Locate the cell with the specified text and output its (x, y) center coordinate. 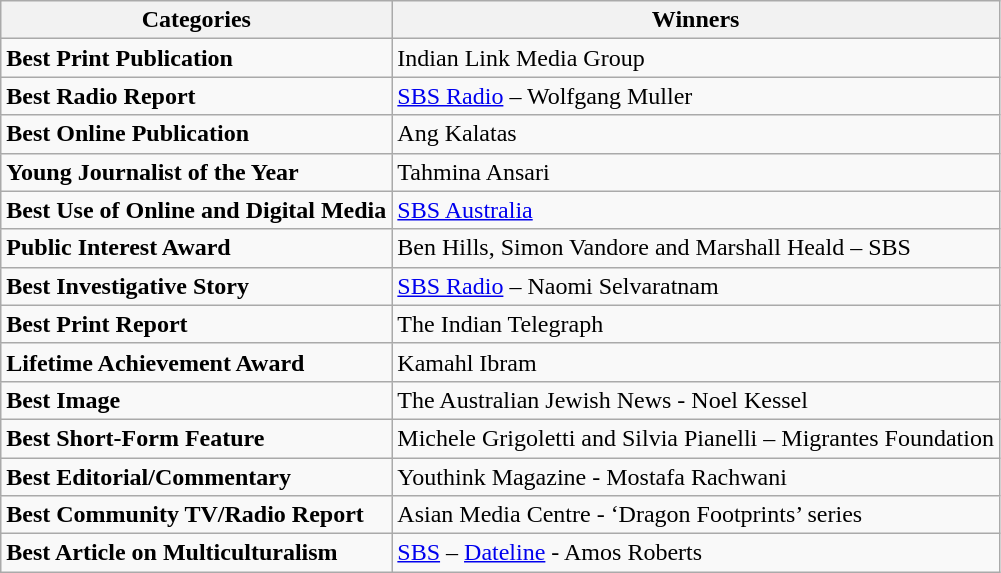
Lifetime Achievement Award (196, 362)
Michele Grigoletti and Silvia Pianelli – Migrantes Foundation (696, 438)
Best Short-Form Feature (196, 438)
Best Online Publication (196, 134)
Best Image (196, 400)
Kamahl Ibram (696, 362)
Indian Link Media Group (696, 58)
Winners (696, 20)
Best Investigative Story (196, 286)
Categories (196, 20)
Asian Media Centre - ‘Dragon Footprints’ series (696, 515)
Best Use of Online and Digital Media (196, 210)
Best Editorial/Commentary (196, 477)
SBS Radio – Naomi Selvaratnam (696, 286)
Best Radio Report (196, 96)
Best Print Publication (196, 58)
Public Interest Award (196, 248)
SBS Australia (696, 210)
Best Print Report (196, 324)
The Australian Jewish News - Noel Kessel (696, 400)
Best Community TV/Radio Report (196, 515)
Ang Kalatas (696, 134)
Youthink Magazine - Mostafa Rachwani (696, 477)
Tahmina Ansari (696, 172)
Best Article on Multiculturalism (196, 553)
SBS – Dateline - Amos Roberts (696, 553)
Ben Hills, Simon Vandore and Marshall Heald – SBS (696, 248)
The Indian Telegraph (696, 324)
Young Journalist of the Year (196, 172)
SBS Radio – Wolfgang Muller (696, 96)
